Capture the cell that displays the provided text and extract its [X, Y] central coordinate. 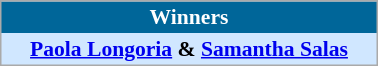
Paola Longoria & Samantha Salas [189, 49]
Winners [189, 17]
